Detect which cell encompasses the target text, then output its [x, y] center coordinate. 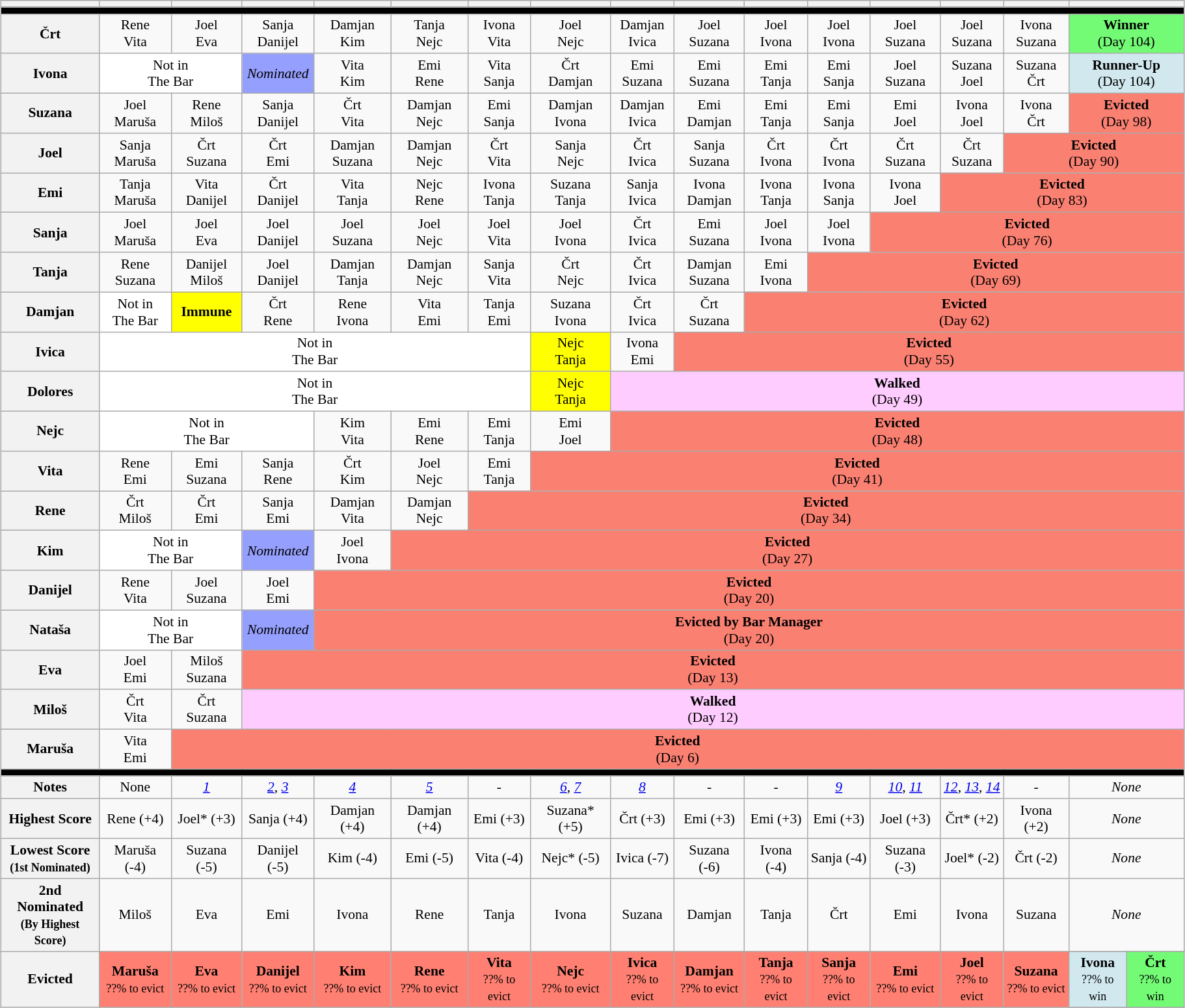
Evicted (Day 83) [1063, 192]
TanjaNejc [429, 34]
Ivona??% to win [1098, 979]
TanjaMaruša [135, 192]
Vita [51, 471]
2, 3 [278, 788]
ReneMiloš [207, 113]
Suzana??% to evict [1036, 979]
Evicted (Day 6) [678, 749]
SanjaVita [499, 272]
9 [839, 788]
Evicted (Day 69) [995, 272]
Notes [51, 788]
IvonaVita [499, 34]
Evicted (Day 34) [826, 511]
Rene??% to evict [429, 979]
Ivica??% to evict [643, 979]
ReneEmi [135, 471]
SanjaSuzana [709, 153]
Kim??% to evict [353, 979]
Walked (Day 49) [898, 391]
5 [429, 788]
SanjaMaruša [135, 153]
ReneIvona [353, 312]
Vita (-4) [499, 858]
KimVita [353, 432]
IvonaDamjan [709, 192]
VitaSanja [499, 74]
Emi??% to evict [905, 979]
Ivona (+2) [1036, 819]
Ivica [51, 351]
Nejc [51, 432]
Eva??% to evict [207, 979]
6, 7 [571, 788]
Evicted (Day 62) [965, 312]
Danijel (-5) [278, 858]
VitaDanijel [207, 192]
Ivona (-4) [777, 858]
Suzana (-5) [207, 858]
SanjaRene [278, 471]
SanjaIvica [643, 192]
Maruša [51, 749]
Evicted by Bar Manager (Day 20) [749, 630]
Evicted [51, 979]
Tanja??% to evict [777, 979]
DamjanTanja [353, 272]
Immune [207, 312]
4 [353, 788]
Evicted (Day 76) [1027, 233]
Walked (Day 12) [713, 710]
Evicted (Day 27) [787, 550]
IvonaSuzana [1036, 34]
SuzanaIvona [571, 312]
Evicted (Day 90) [1094, 153]
SanjaNejc [571, 153]
Danijel [51, 590]
SuzanaČrt [1036, 74]
VitaKim [353, 74]
Danijel??% to evict [278, 979]
Suzana (-3) [905, 858]
Suzana (-6) [709, 858]
EmiIvona [777, 272]
ČrtMiloš [135, 511]
MilošSuzana [207, 670]
Črt??% to win [1155, 979]
EmiDamjan [709, 113]
Črt* (+2) [972, 819]
Sanja??% to evict [839, 979]
Sanja (-4) [839, 858]
IvonaČrt [1036, 113]
SanjaEmi [278, 511]
10, 11 [905, 788]
Joel [51, 153]
Sanja [51, 233]
NejcRene [429, 192]
Evicted (Day 13) [713, 670]
Črt (-2) [1036, 858]
Nejc* (-5) [571, 858]
ČrtRene [278, 312]
ČrtDamjan [571, 74]
Evicted (Day 55) [929, 351]
ČrtKim [353, 471]
ReneSuzana [135, 272]
Maruša (-4) [135, 858]
12, 13, 14 [972, 788]
Joel (+3) [905, 819]
Runner-Up(Day 104) [1126, 74]
Joel??% to evict [972, 979]
SuzanaJoel [972, 74]
Highest Score [51, 819]
DamjanIvona [571, 113]
Suzana* (+5) [571, 819]
DamjanVita [353, 511]
IvonaEmi [643, 351]
Sanja (+4) [278, 819]
Kim (-4) [353, 858]
Črt (+3) [643, 819]
ČrtDanijel [278, 192]
Evicted (Day 41) [857, 471]
DamjanKim [353, 34]
1 [207, 788]
Kim [51, 550]
Damjan??% to evict [709, 979]
Joel* (+3) [207, 819]
Winner(Day 104) [1126, 34]
DanijelMiloš [207, 272]
Evicted (Day 20) [749, 590]
Dolores [51, 391]
Evicted (Day 98) [1126, 113]
Emi (-5) [429, 858]
Maruša??% to evict [135, 979]
Lowest Score(1st Nominated) [51, 858]
Nejc??% to evict [571, 979]
Evicted (Day 48) [898, 432]
VitaTanja [353, 192]
IvonaSanja [839, 192]
SuzanaTanja [571, 192]
Nataša [51, 630]
Rene (+4) [135, 819]
TanjaEmi [499, 312]
Joel* (-2) [972, 858]
2nd Nominated(By Highest Score) [51, 915]
JoelVita [499, 233]
8 [643, 788]
Ivica (-7) [643, 858]
ČrtNejc [571, 272]
Vita??% to evict [499, 979]
